Provide the [x, y] coordinate of the cell's center where the given text is located.  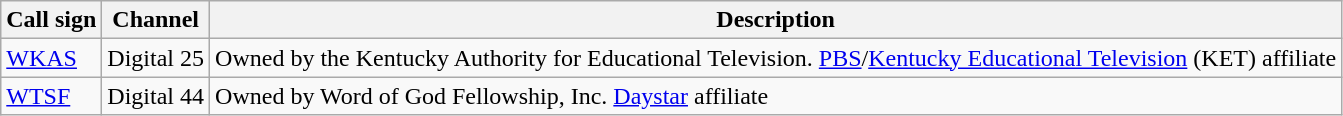
Description [776, 20]
Digital 25 [156, 58]
WTSF [52, 96]
WKAS [52, 58]
Owned by Word of God Fellowship, Inc. Daystar affiliate [776, 96]
Channel [156, 20]
Owned by the Kentucky Authority for Educational Television. PBS/Kentucky Educational Television (KET) affiliate [776, 58]
Call sign [52, 20]
Digital 44 [156, 96]
